Return the [x, y] coordinate for the center point of the cell that contains the specified text.  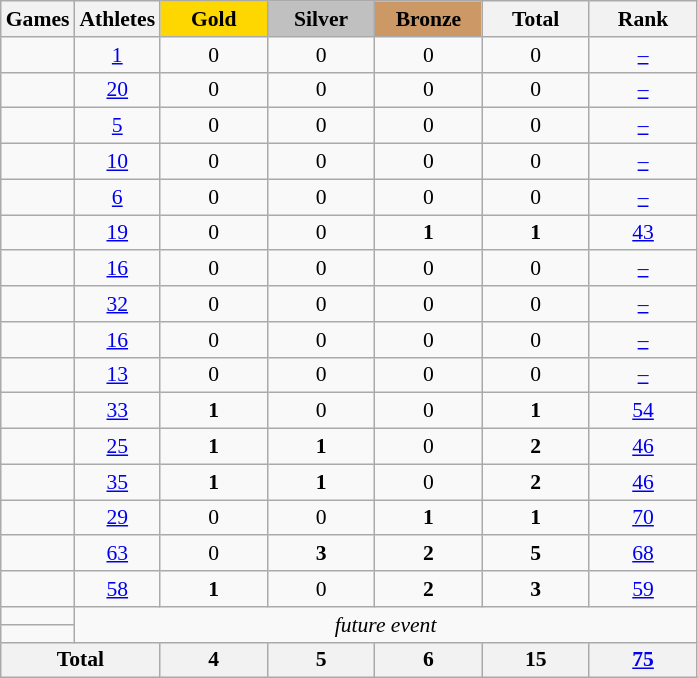
19 [117, 233]
63 [117, 554]
75 [642, 660]
Bronze [428, 19]
Games [38, 19]
59 [642, 589]
70 [642, 518]
25 [117, 447]
Rank [642, 19]
15 [536, 660]
20 [117, 90]
Athletes [117, 19]
13 [117, 375]
10 [117, 162]
Silver [320, 19]
4 [214, 660]
43 [642, 233]
35 [117, 482]
32 [117, 304]
future event [385, 625]
58 [117, 589]
Gold [214, 19]
54 [642, 411]
33 [117, 411]
68 [642, 554]
29 [117, 518]
